Determine the [x, y] coordinate at the center of the cell enclosing the given text.  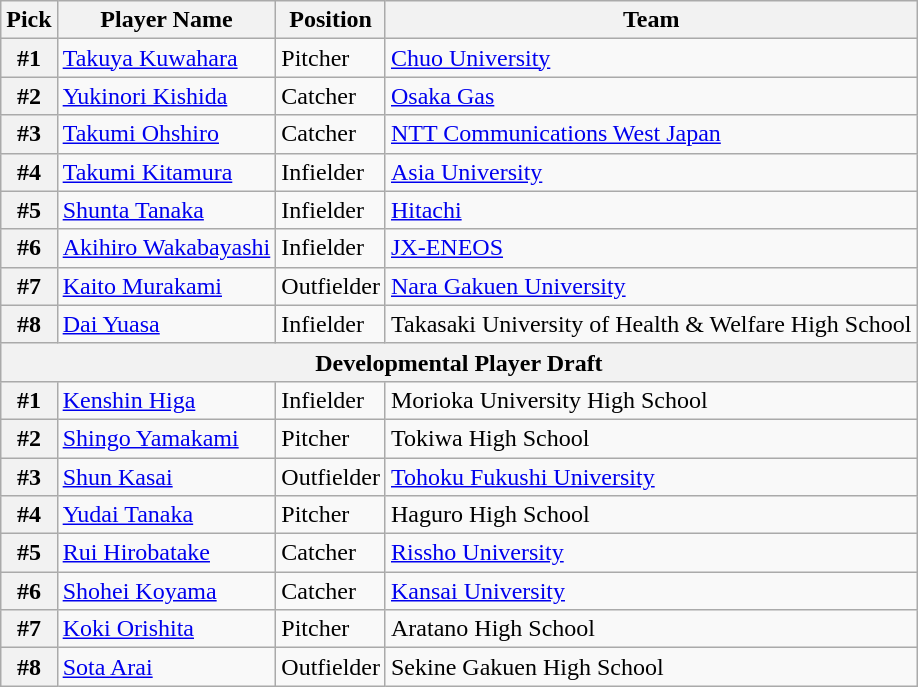
Koki Orishita [166, 629]
Osaka Gas [651, 96]
Tokiwa High School [651, 438]
Dai Yuasa [166, 324]
Rissho University [651, 553]
Team [651, 20]
Rui Hirobatake [166, 553]
Sekine Gakuen High School [651, 667]
Pick [29, 20]
Takasaki University of Health & Welfare High School [651, 324]
Shohei Koyama [166, 591]
Kenshin Higa [166, 400]
Developmental Player Draft [459, 362]
Takuya Kuwahara [166, 58]
JX-ENEOS [651, 248]
Yukinori Kishida [166, 96]
Asia University [651, 172]
Sota Arai [166, 667]
Morioka University High School [651, 400]
Shingo Yamakami [166, 438]
Shunta Tanaka [166, 210]
Shun Kasai [166, 477]
Nara Gakuen University [651, 286]
Position [331, 20]
Hitachi [651, 210]
Kansai University [651, 591]
Akihiro Wakabayashi [166, 248]
Takumi Kitamura [166, 172]
Aratano High School [651, 629]
NTT Communications West Japan [651, 134]
Kaito Murakami [166, 286]
Player Name [166, 20]
Haguro High School [651, 515]
Tohoku Fukushi University [651, 477]
Takumi Ohshiro [166, 134]
Chuo University [651, 58]
Yudai Tanaka [166, 515]
